Pinpoint the cell where the given text exists, returning its [x, y] midpoint coordinate. 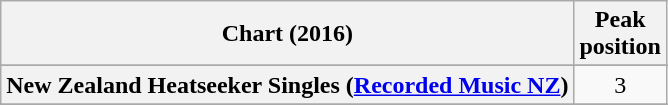
Chart (2016) [288, 34]
Peakposition [620, 34]
New Zealand Heatseeker Singles (Recorded Music NZ) [288, 85]
3 [620, 85]
